Output the [x, y] coordinate of the center of the cell containing the given text.  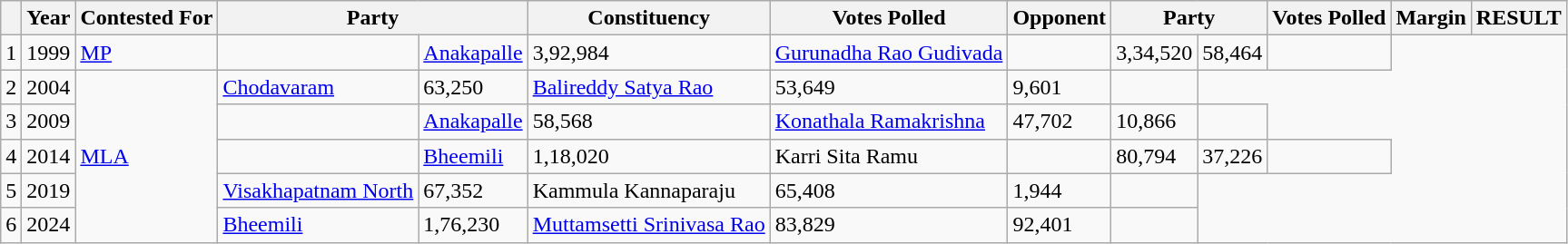
83,829 [889, 225]
63,250 [473, 87]
2004 [49, 87]
9,601 [1060, 87]
Opponent [1060, 18]
2 [11, 87]
Visakhapatnam North [318, 190]
3,34,520 [1155, 53]
1,76,230 [473, 225]
Contested For [147, 18]
4 [11, 156]
Muttamsetti Srinivasa Rao [648, 225]
2019 [49, 190]
Margin [1431, 18]
1,944 [1060, 190]
3 [11, 122]
37,226 [1233, 156]
Constituency [648, 18]
65,408 [889, 190]
Chodavaram [318, 87]
MP [147, 53]
80,794 [1155, 156]
53,649 [889, 87]
RESULT [1518, 18]
3,92,984 [648, 53]
Balireddy Satya Rao [648, 87]
2024 [49, 225]
6 [11, 225]
58,464 [1233, 53]
1999 [49, 53]
5 [11, 190]
47,702 [1060, 122]
10,866 [1155, 122]
2014 [49, 156]
1 [11, 53]
92,401 [1060, 225]
Konathala Ramakrishna [889, 122]
Kammula Kannaparaju [648, 190]
67,352 [473, 190]
Karri Sita Ramu [889, 156]
Year [49, 18]
MLA [147, 156]
58,568 [648, 122]
1,18,020 [648, 156]
Gurunadha Rao Gudivada [889, 53]
2009 [49, 122]
